Scan for the cell matching the given text and deliver its [x, y] coordinate at center. 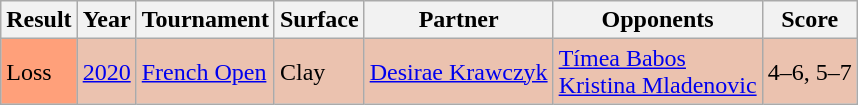
Score [810, 20]
Tournament [205, 20]
Desirae Krawczyk [458, 72]
Year [106, 20]
Loss [39, 72]
2020 [106, 72]
Surface [319, 20]
French Open [205, 72]
4–6, 5–7 [810, 72]
Result [39, 20]
Partner [458, 20]
Clay [319, 72]
Opponents [658, 20]
Tímea Babos Kristina Mladenovic [658, 72]
